Detect which cell encompasses the target text, then output its (X, Y) center coordinate. 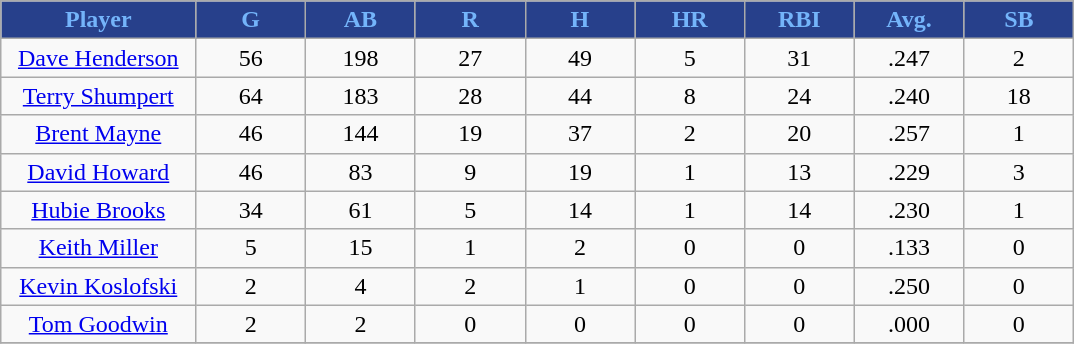
.000 (909, 324)
Keith Miller (98, 248)
.257 (909, 134)
R (470, 20)
Dave Henderson (98, 58)
HR (690, 20)
64 (251, 96)
27 (470, 58)
44 (580, 96)
Avg. (909, 20)
.250 (909, 286)
15 (361, 248)
198 (361, 58)
31 (799, 58)
28 (470, 96)
Kevin Koslofski (98, 286)
49 (580, 58)
4 (361, 286)
Brent Mayne (98, 134)
H (580, 20)
13 (799, 172)
18 (1019, 96)
G (251, 20)
Player (98, 20)
34 (251, 210)
37 (580, 134)
83 (361, 172)
183 (361, 96)
.133 (909, 248)
.230 (909, 210)
Terry Shumpert (98, 96)
.247 (909, 58)
AB (361, 20)
Hubie Brooks (98, 210)
SB (1019, 20)
56 (251, 58)
.229 (909, 172)
David Howard (98, 172)
8 (690, 96)
20 (799, 134)
24 (799, 96)
3 (1019, 172)
144 (361, 134)
61 (361, 210)
9 (470, 172)
Tom Goodwin (98, 324)
.240 (909, 96)
RBI (799, 20)
